From the cell containing the given text, extract its center point as [X, Y] coordinate. 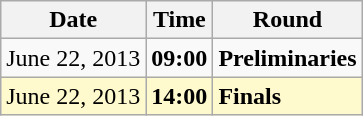
Date [74, 20]
09:00 [180, 58]
Finals [288, 96]
14:00 [180, 96]
Round [288, 20]
Time [180, 20]
Preliminaries [288, 58]
